Identify which cell holds the provided text, then report its [x, y] central coordinate. 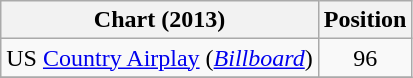
Chart (2013) [160, 20]
US Country Airplay (Billboard) [160, 58]
96 [365, 58]
Position [365, 20]
